Provide the [X, Y] coordinate of the cell's center where the given text is located.  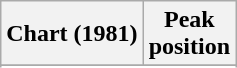
Chart (1981) [72, 34]
Peak position [189, 34]
